Output the [X, Y] coordinate of the center of the cell containing the given text.  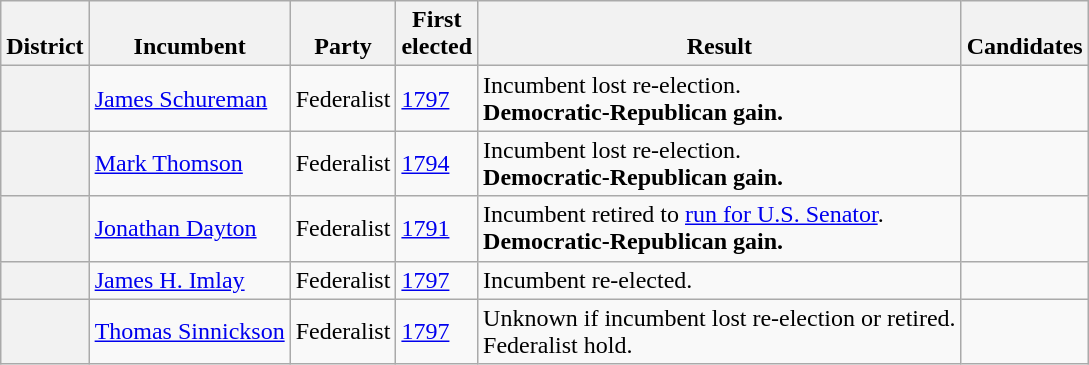
District [45, 34]
Result [720, 34]
Party [343, 34]
Jonathan Dayton [190, 228]
Thomas Sinnickson [190, 332]
Unknown if incumbent lost re-election or retired.Federalist hold. [720, 332]
James H. Imlay [190, 280]
1791 [437, 228]
Mark Thomson [190, 164]
Candidates [1024, 34]
1794 [437, 164]
Incumbent re-elected. [720, 280]
Incumbent retired to run for U.S. Senator.Democratic-Republican gain. [720, 228]
James Schureman [190, 98]
Firstelected [437, 34]
Incumbent [190, 34]
